Determine the [X, Y] coordinate at the center of the cell enclosing the given text.  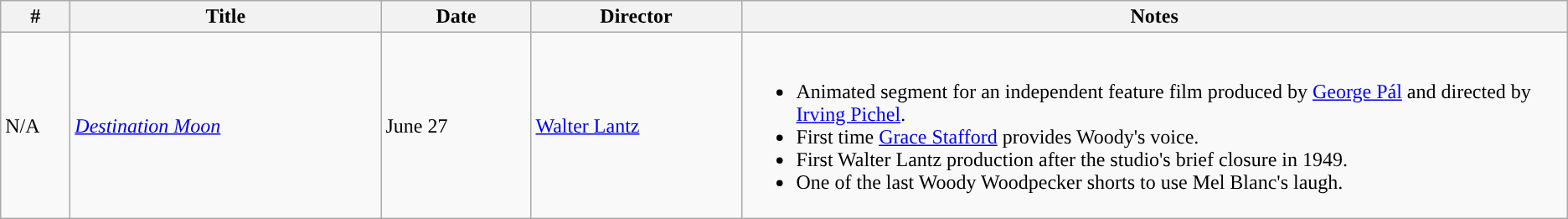
Destination Moon [226, 126]
Date [456, 17]
Notes [1154, 17]
# [35, 17]
Director [637, 17]
Walter Lantz [637, 126]
N/A [35, 126]
June 27 [456, 126]
Title [226, 17]
